Pinpoint the cell where the given text exists, returning its [x, y] midpoint coordinate. 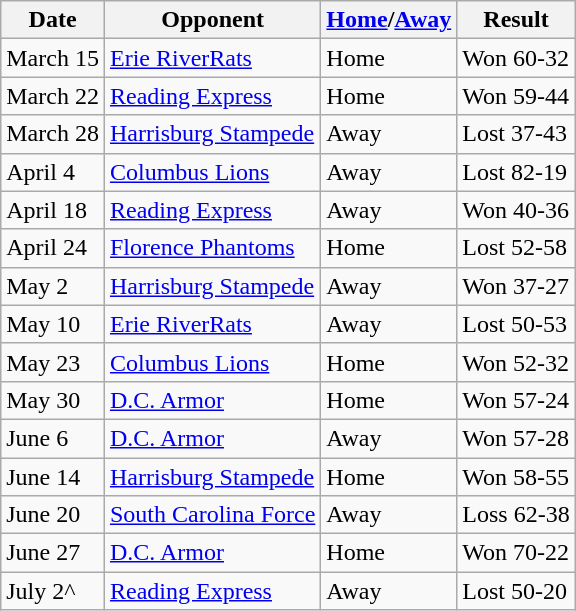
Won 40-36 [516, 210]
Won 57-24 [516, 400]
May 10 [53, 324]
April 18 [53, 210]
Lost 52-58 [516, 248]
Won 57-28 [516, 438]
Opponent [212, 20]
Result [516, 20]
May 2 [53, 286]
April 4 [53, 172]
March 15 [53, 58]
Won 70-22 [516, 553]
Won 37-27 [516, 286]
Won 58-55 [516, 477]
Home/Away [389, 20]
Loss 62-38 [516, 515]
June 6 [53, 438]
June 20 [53, 515]
South Carolina Force [212, 515]
Won 52-32 [516, 362]
Won 60-32 [516, 58]
Lost 37-43 [516, 134]
Florence Phantoms [212, 248]
Lost 82-19 [516, 172]
July 2^ [53, 591]
June 14 [53, 477]
March 28 [53, 134]
Lost 50-53 [516, 324]
Date [53, 20]
March 22 [53, 96]
June 27 [53, 553]
April 24 [53, 248]
May 30 [53, 400]
Lost 50-20 [516, 591]
May 23 [53, 362]
Won 59-44 [516, 96]
